Detect which cell encompasses the target text, then output its (X, Y) center coordinate. 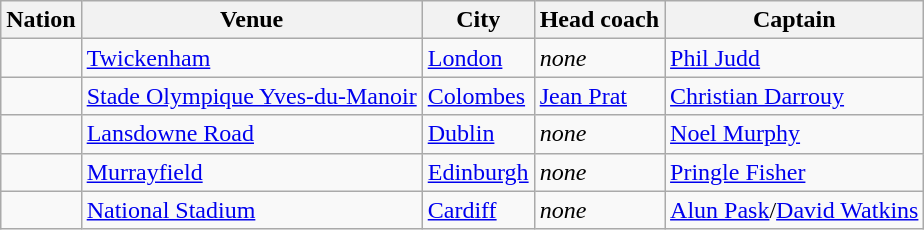
Alun Pask/David Watkins (794, 210)
National Stadium (252, 210)
Cardiff (478, 210)
Colombes (478, 96)
Stade Olympique Yves-du-Manoir (252, 96)
Murrayfield (252, 172)
Nation (41, 20)
Dublin (478, 134)
Lansdowne Road (252, 134)
Edinburgh (478, 172)
Jean Prat (599, 96)
Twickenham (252, 58)
City (478, 20)
Venue (252, 20)
Pringle Fisher (794, 172)
Head coach (599, 20)
Phil Judd (794, 58)
Christian Darrouy (794, 96)
Noel Murphy (794, 134)
London (478, 58)
Captain (794, 20)
